Pinpoint the cell where the given text exists, returning its [X, Y] midpoint coordinate. 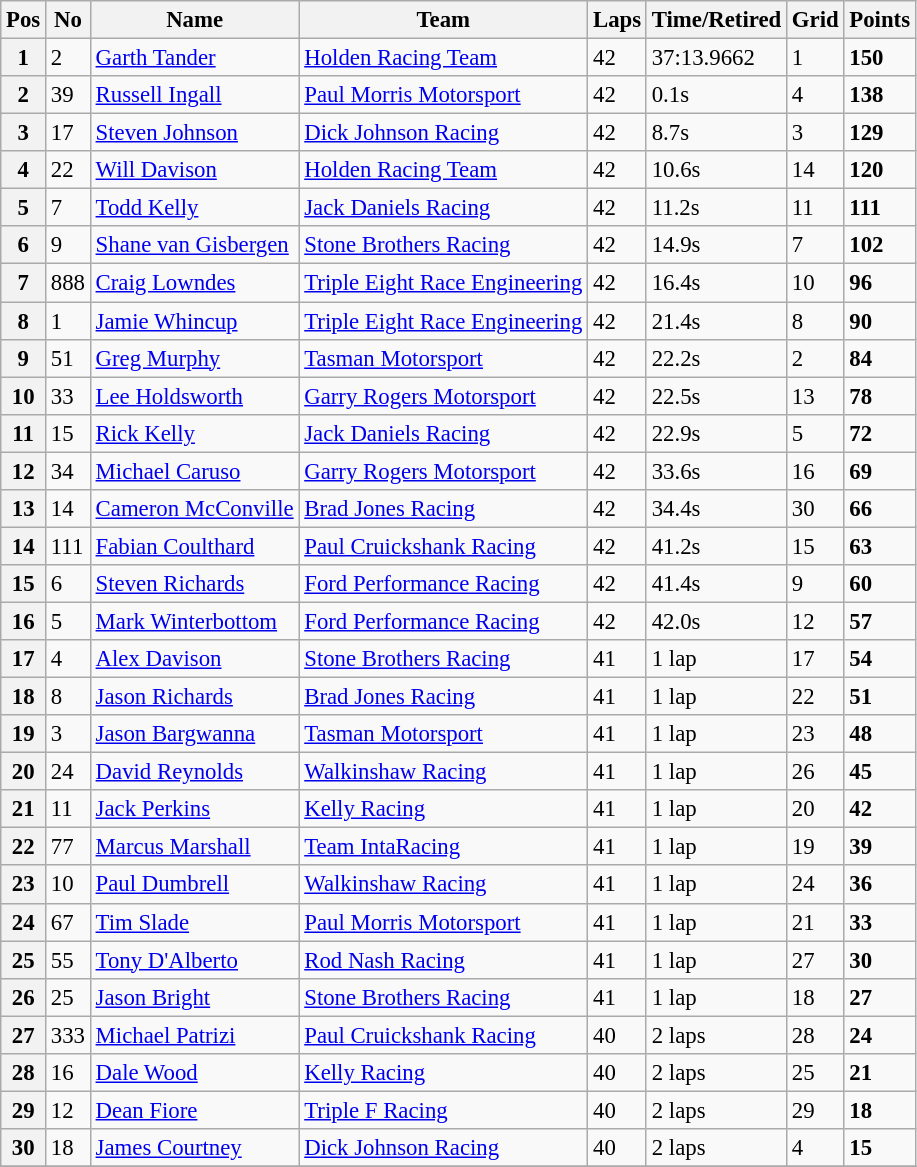
Tony D'Alberto [194, 960]
10.6s [716, 170]
Dean Fiore [194, 1110]
Alex Davison [194, 659]
120 [880, 170]
22.5s [716, 396]
57 [880, 621]
Shane van Gisbergen [194, 245]
No [68, 20]
James Courtney [194, 1148]
Marcus Marshall [194, 847]
Mark Winterbottom [194, 621]
Jason Bargwanna [194, 734]
Pos [24, 20]
41.4s [716, 584]
54 [880, 659]
55 [68, 960]
Dale Wood [194, 1073]
78 [880, 396]
14.9s [716, 245]
22.9s [716, 433]
Team [444, 20]
67 [68, 922]
0.1s [716, 95]
69 [880, 471]
16.4s [716, 283]
138 [880, 95]
41.2s [716, 546]
34 [68, 471]
Steven Richards [194, 584]
Todd Kelly [194, 208]
Russell Ingall [194, 95]
34.4s [716, 509]
Lee Holdsworth [194, 396]
22.2s [716, 358]
77 [68, 847]
48 [880, 734]
Craig Lowndes [194, 283]
Jamie Whincup [194, 321]
Rick Kelly [194, 433]
Jason Bright [194, 997]
333 [68, 1035]
21.4s [716, 321]
150 [880, 58]
90 [880, 321]
Tim Slade [194, 922]
Steven Johnson [194, 133]
Michael Caruso [194, 471]
Jack Perkins [194, 809]
Michael Patrizi [194, 1035]
888 [68, 283]
Name [194, 20]
David Reynolds [194, 772]
Points [880, 20]
Jason Richards [194, 697]
Paul Dumbrell [194, 885]
129 [880, 133]
Triple F Racing [444, 1110]
Rod Nash Racing [444, 960]
66 [880, 509]
Garth Tander [194, 58]
Fabian Coulthard [194, 546]
37:13.9662 [716, 58]
102 [880, 245]
72 [880, 433]
33.6s [716, 471]
96 [880, 283]
Cameron McConville [194, 509]
45 [880, 772]
84 [880, 358]
Team IntaRacing [444, 847]
36 [880, 885]
Greg Murphy [194, 358]
Grid [816, 20]
11.2s [716, 208]
63 [880, 546]
8.7s [716, 133]
Will Davison [194, 170]
Time/Retired [716, 20]
42.0s [716, 621]
60 [880, 584]
Laps [618, 20]
